Search for the cell housing the specified text and yield its (X, Y) center coordinate. 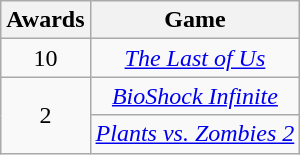
Plants vs. Zombies 2 (195, 134)
The Last of Us (195, 58)
Game (195, 20)
2 (46, 115)
Awards (46, 20)
BioShock Infinite (195, 96)
10 (46, 58)
